Pinpoint the cell where the given text exists, returning its [X, Y] midpoint coordinate. 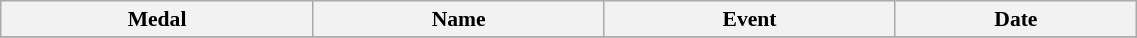
Event [750, 19]
Medal [158, 19]
Date [1016, 19]
Name [458, 19]
